Pinpoint the cell where the given text exists, returning its [x, y] midpoint coordinate. 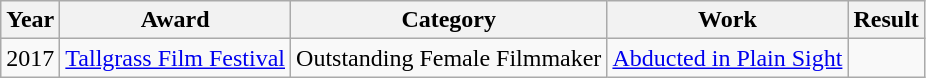
Abducted in Plain Sight [728, 58]
Year [30, 20]
2017 [30, 58]
Outstanding Female Filmmaker [449, 58]
Tallgrass Film Festival [176, 58]
Category [449, 20]
Award [176, 20]
Result [886, 20]
Work [728, 20]
